Provide the [x, y] coordinate of the cell's center where the given text is located.  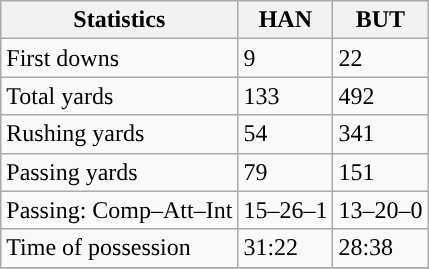
9 [286, 58]
492 [380, 96]
341 [380, 134]
79 [286, 172]
Passing yards [120, 172]
Statistics [120, 20]
28:38 [380, 248]
Total yards [120, 96]
First downs [120, 58]
15–26–1 [286, 210]
151 [380, 172]
13–20–0 [380, 210]
31:22 [286, 248]
Rushing yards [120, 134]
Passing: Comp–Att–Int [120, 210]
54 [286, 134]
HAN [286, 20]
BUT [380, 20]
Time of possession [120, 248]
133 [286, 96]
22 [380, 58]
